Pinpoint the cell where the given text exists, returning its [X, Y] midpoint coordinate. 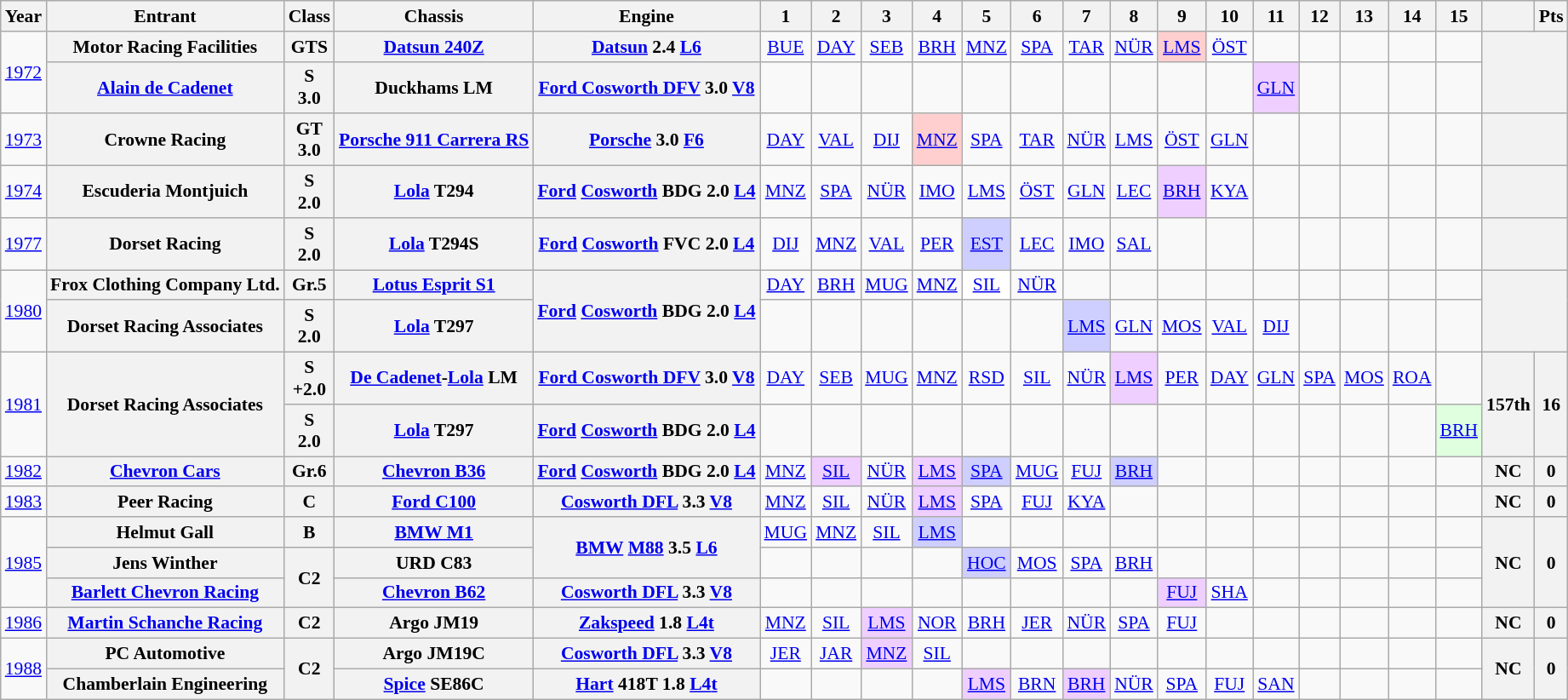
8 [1134, 16]
1988 [24, 669]
2 [836, 16]
Class [310, 16]
Porsche 911 Carrera RS [434, 140]
ROA [1412, 378]
BUE [787, 47]
15 [1459, 16]
SAL [1134, 244]
C [310, 502]
1974 [24, 192]
Year [24, 16]
Spice SE86C [434, 684]
Entrant [165, 16]
Motor Racing Facilities [165, 47]
Argo JM19 [434, 623]
SHA [1229, 593]
JAR [836, 654]
Chevron B36 [434, 472]
1977 [24, 244]
PC Automotive [165, 654]
B [310, 532]
EST [987, 244]
1973 [24, 140]
HOC [987, 563]
Ford Cosworth FVC 2.0 L4 [646, 244]
Escuderia Montjuich [165, 192]
Martin Schanche Racing [165, 623]
SAN [1276, 684]
Frox Clothing Company Ltd. [165, 285]
10 [1229, 16]
Argo JM19C [434, 654]
1 [787, 16]
13 [1364, 16]
Lola T294 [434, 192]
Chevron Cars [165, 472]
S3.0 [310, 87]
Helmut Gall [165, 532]
4 [937, 16]
Ford C100 [434, 502]
Engine [646, 16]
1972 [24, 73]
6 [1037, 16]
Crowne Racing [165, 140]
Gr.6 [310, 472]
S+2.0 [310, 378]
BRN [1037, 684]
Lola T294S [434, 244]
1981 [24, 405]
BMW M88 3.5 L6 [646, 547]
RSD [987, 378]
Dorset Racing [165, 244]
Alain de Cadenet [165, 87]
1982 [24, 472]
1983 [24, 502]
Pts [1551, 16]
16 [1551, 405]
Gr.5 [310, 285]
1985 [24, 562]
De Cadenet-Lola LM [434, 378]
Chevron B62 [434, 593]
157th [1508, 405]
BMW M1 [434, 532]
5 [987, 16]
Chamberlain Engineering [165, 684]
GTS [310, 47]
Lotus Esprit S1 [434, 285]
14 [1412, 16]
3 [887, 16]
Porsche 3.0 F6 [646, 140]
11 [1276, 16]
7 [1086, 16]
1980 [24, 312]
Zakspeed 1.8 L4t [646, 623]
Duckhams LM [434, 87]
Jens Winther [165, 563]
Datsun 2.4 L6 [646, 47]
Chassis [434, 16]
Datsun 240Z [434, 47]
Hart 418T 1.8 L4t [646, 684]
12 [1319, 16]
1986 [24, 623]
NOR [937, 623]
Peer Racing [165, 502]
Barlett Chevron Racing [165, 593]
GT3.0 [310, 140]
9 [1182, 16]
URD C83 [434, 563]
